Pinpoint the cell where the given text exists, returning its [x, y] midpoint coordinate. 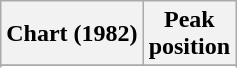
Peak position [189, 34]
Chart (1982) [72, 34]
